For the text-containing cell, return its midpoint in (X, Y) coordinate format. 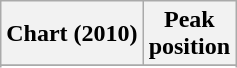
Chart (2010) (72, 34)
Peakposition (189, 34)
